Return [X, Y] of the center of cell containing provided text 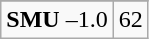
SMU –1.0 [57, 20]
62 [130, 20]
